Output the (x, y) coordinate of the center of the cell containing the given text.  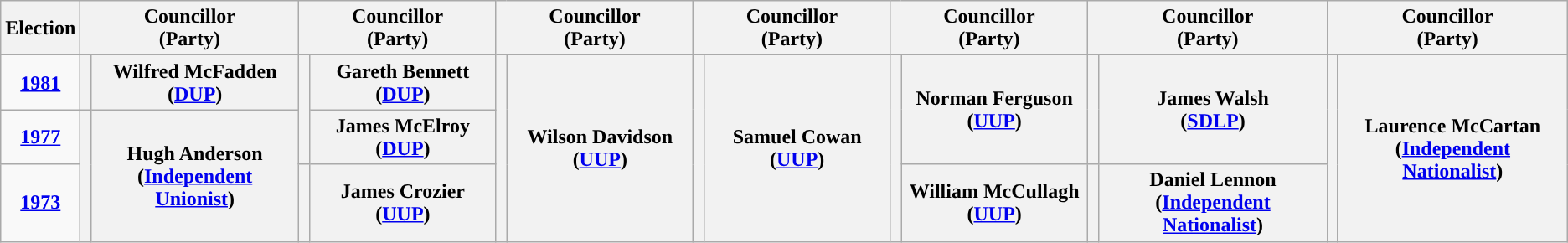
Samuel Cowan (UUP) (797, 148)
James McElroy (DUP) (402, 137)
1977 (40, 137)
1973 (40, 203)
Daniel Lennon (Independent Nationalist) (1213, 203)
James Crozier (UUP) (402, 203)
William McCullagh (UUP) (995, 203)
Hugh Anderson (Independent Unionist) (194, 176)
Wilfred McFadden (DUP) (194, 82)
Wilson Davidson (UUP) (600, 148)
Norman Ferguson (UUP) (995, 110)
1981 (40, 82)
Laurence McCartan (Independent Nationalist) (1452, 148)
Gareth Bennett (DUP) (402, 82)
James Walsh (SDLP) (1213, 110)
Election (40, 28)
